Locate the cell with the specified text and output its (x, y) center coordinate. 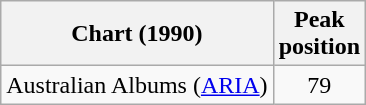
Chart (1990) (137, 34)
Australian Albums (ARIA) (137, 85)
Peakposition (319, 34)
79 (319, 85)
